For the text-containing cell, return its midpoint in (x, y) coordinate format. 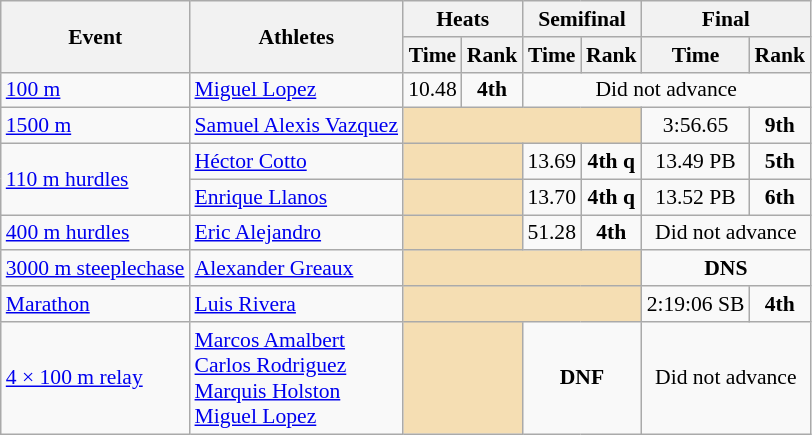
Marcos AmalbertCarlos RodriguezMarquis HolstonMiguel Lopez (297, 378)
Miguel Lopez (297, 90)
Eric Alejandro (297, 233)
Athletes (297, 36)
400 m hurdles (96, 233)
13.70 (552, 197)
Héctor Cotto (297, 162)
Semifinal (582, 19)
100 m (96, 90)
9th (780, 126)
Luis Rivera (297, 304)
4 × 100 m relay (96, 378)
51.28 (552, 233)
5th (780, 162)
Event (96, 36)
Marathon (96, 304)
Final (726, 19)
3000 m steeplechase (96, 269)
DNS (726, 269)
2:19:06 SB (696, 304)
13.69 (552, 162)
1500 m (96, 126)
Enrique Llanos (297, 197)
110 m hurdles (96, 180)
10.48 (432, 90)
Samuel Alexis Vazquez (297, 126)
3:56.65 (696, 126)
DNF (582, 378)
6th (780, 197)
13.49 PB (696, 162)
Heats (462, 19)
13.52 PB (696, 197)
Alexander Greaux (297, 269)
